Capture the cell that displays the provided text and extract its (x, y) central coordinate. 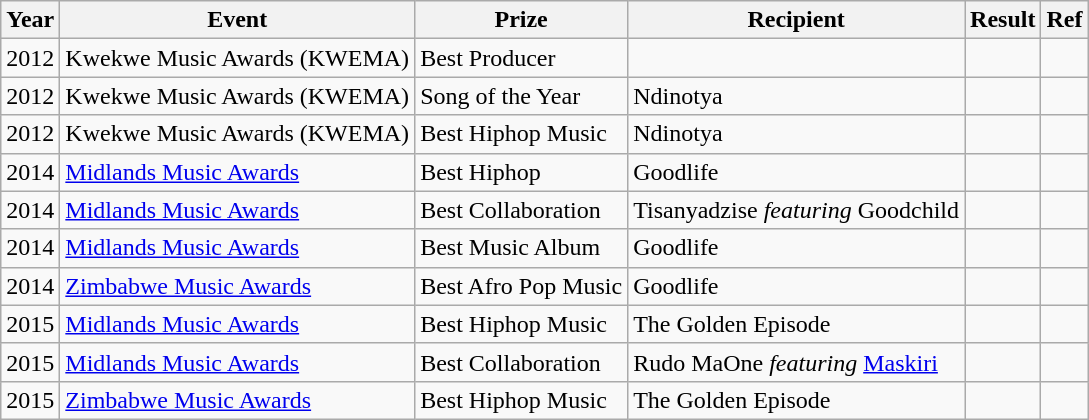
Tisanyadzise featuring Goodchild (796, 210)
Event (238, 20)
Best Afro Pop Music (522, 286)
Year (30, 20)
Result (1003, 20)
Prize (522, 20)
Rudo MaOne featuring Maskiri (796, 362)
Recipient (796, 20)
Ref (1064, 20)
Best Hiphop (522, 172)
Best Music Album (522, 248)
Best Producer (522, 58)
Song of the Year (522, 96)
